Return [X, Y] of the center of cell containing provided text 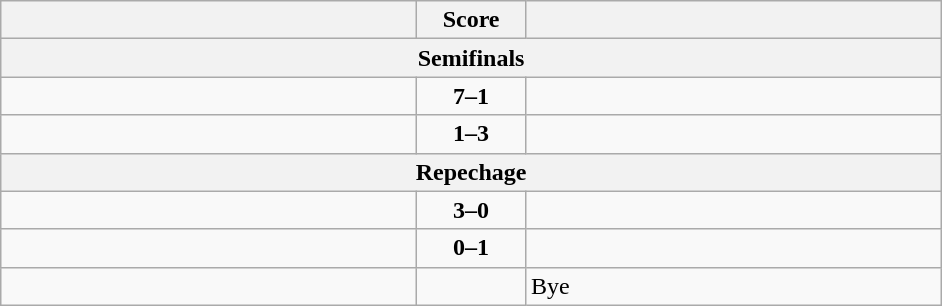
Repechage [472, 172]
Bye [733, 286]
0–1 [472, 248]
7–1 [472, 96]
Semifinals [472, 58]
3–0 [472, 210]
Score [472, 20]
1–3 [472, 134]
